For the text-containing cell, return its midpoint in (x, y) coordinate format. 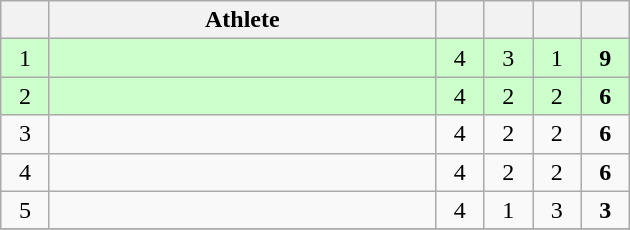
Athlete (242, 20)
9 (606, 58)
5 (26, 210)
